Detect which cell encompasses the target text, then output its [X, Y] center coordinate. 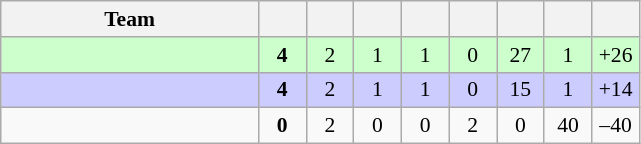
40 [568, 126]
+14 [616, 90]
27 [520, 55]
–40 [616, 126]
+26 [616, 55]
Team [130, 19]
15 [520, 90]
